Return (X, Y) of the center of cell containing provided text 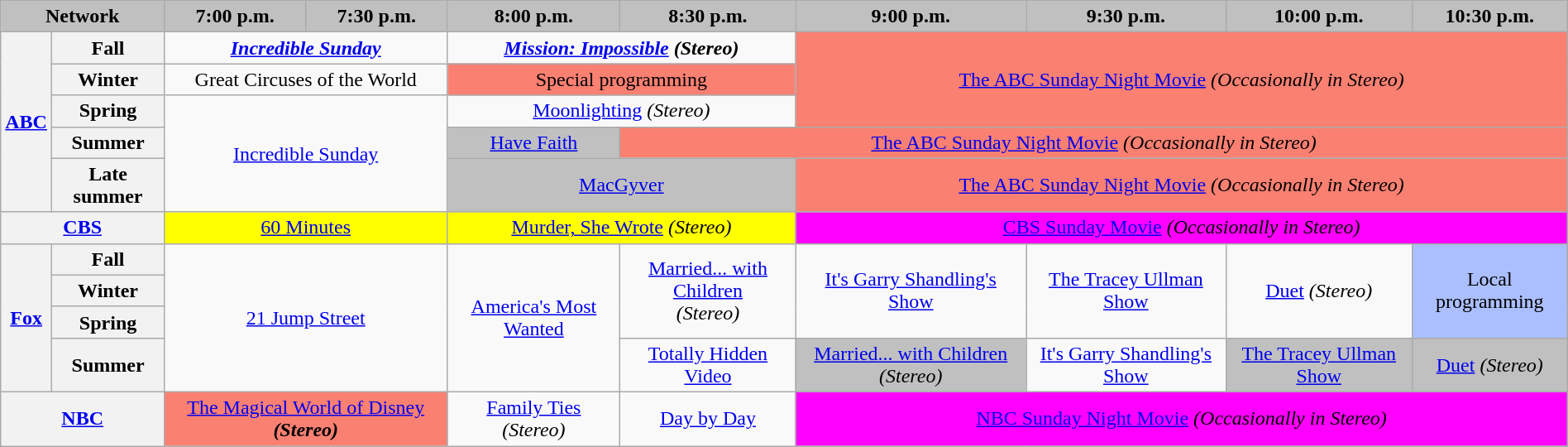
Totally Hidden Video (708, 364)
CBS (83, 228)
The Magical World of Disney (Stereo) (306, 419)
NBC Sunday Night Movie (Occasionally in Stereo) (1181, 419)
Moonlighting (Stereo) (622, 111)
Special programming (622, 79)
Network (83, 17)
America's Most Wanted (534, 318)
8:30 p.m. (708, 17)
ABC (26, 123)
Great Circuses of the World (306, 79)
Day by Day (708, 419)
60 Minutes (306, 228)
MacGyver (622, 185)
8:00 p.m. (534, 17)
9:00 p.m. (911, 17)
Mission: Impossible (Stereo) (622, 48)
Have Faith (534, 142)
10:30 p.m. (1489, 17)
NBC (83, 419)
Murder, She Wrote (Stereo) (622, 228)
Late summer (108, 185)
Married... with Children(Stereo) (708, 291)
21 Jump Street (306, 318)
Family Ties(Stereo) (534, 419)
Fox (26, 318)
Married... with Children (Stereo) (911, 364)
9:30 p.m. (1126, 17)
10:00 p.m. (1318, 17)
CBS Sunday Movie (Occasionally in Stereo) (1181, 228)
Local programming (1489, 291)
7:30 p.m. (377, 17)
7:00 p.m. (235, 17)
